Pinpoint the cell where the given text exists, returning its (x, y) midpoint coordinate. 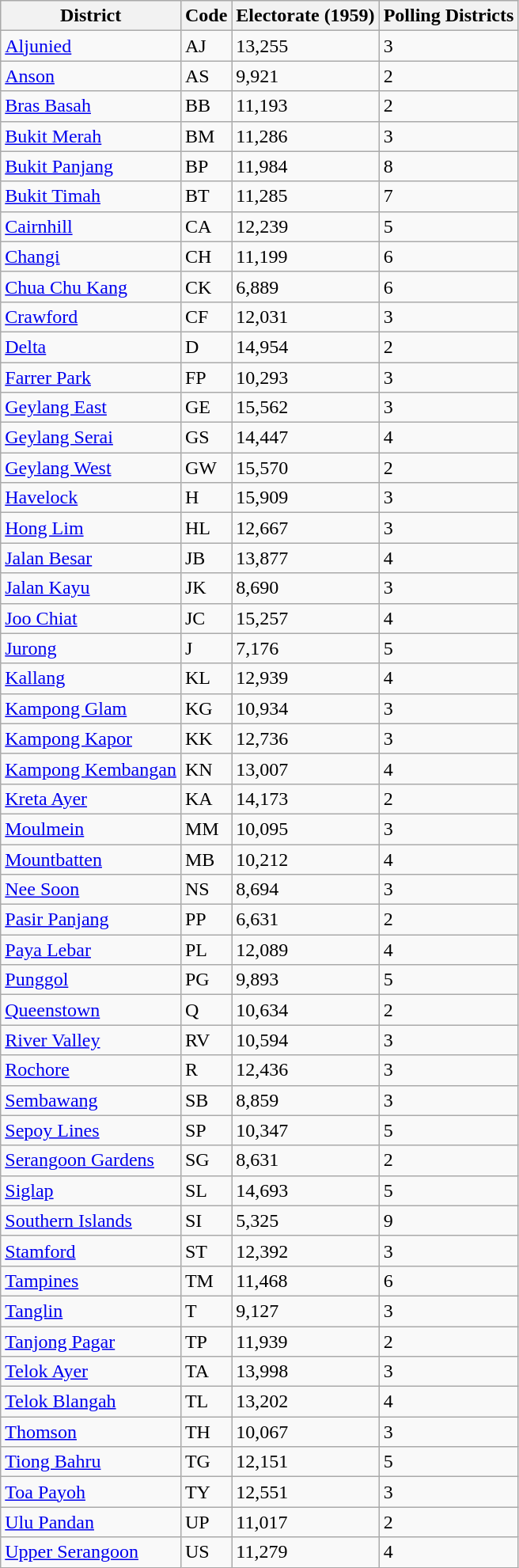
TA (206, 1372)
Delta (91, 347)
Sembawang (91, 1100)
Havelock (91, 498)
RV (206, 1040)
12,392 (305, 1251)
14,447 (305, 438)
Joo Chiat (91, 618)
11,017 (305, 1522)
SB (206, 1100)
15,562 (305, 408)
9,893 (305, 980)
Jurong (91, 648)
Moulmein (91, 829)
JK (206, 588)
PL (206, 950)
5,325 (305, 1221)
Tampines (91, 1281)
SP (206, 1130)
CF (206, 317)
9,127 (305, 1311)
TP (206, 1342)
CA (206, 226)
12,736 (305, 738)
10,212 (305, 859)
CH (206, 256)
R (206, 1070)
CK (206, 287)
BP (206, 166)
Toa Payoh (91, 1492)
Bukit Panjang (91, 166)
13,877 (305, 558)
SI (206, 1221)
Nee Soon (91, 890)
River Valley (91, 1040)
H (206, 498)
Polling Districts (449, 16)
KG (206, 708)
Anson (91, 76)
Punggol (91, 980)
13,998 (305, 1372)
JC (206, 618)
PP (206, 920)
Queenstown (91, 1010)
FP (206, 378)
NS (206, 890)
Bras Basah (91, 106)
AJ (206, 46)
10,594 (305, 1040)
7,176 (305, 648)
11,286 (305, 136)
Tanglin (91, 1311)
8 (449, 166)
12,239 (305, 226)
Paya Lebar (91, 950)
District (91, 16)
10,634 (305, 1010)
PG (206, 980)
KA (206, 799)
15,909 (305, 498)
10,067 (305, 1432)
KN (206, 769)
SL (206, 1190)
Telok Ayer (91, 1372)
SG (206, 1160)
13,255 (305, 46)
TY (206, 1492)
6,889 (305, 287)
9 (449, 1221)
HL (206, 528)
8,694 (305, 890)
Stamford (91, 1251)
7 (449, 196)
AS (206, 76)
10,095 (305, 829)
13,202 (305, 1402)
T (206, 1311)
Aljunied (91, 46)
Ulu Pandan (91, 1522)
Siglap (91, 1190)
13,007 (305, 769)
Geylang East (91, 408)
BM (206, 136)
11,939 (305, 1342)
12,436 (305, 1070)
8,690 (305, 588)
Hong Lim (91, 528)
Cairnhill (91, 226)
14,173 (305, 799)
Serangoon Gardens (91, 1160)
Kampong Kembangan (91, 769)
8,631 (305, 1160)
Kampong Kapor (91, 738)
Jalan Besar (91, 558)
Sepoy Lines (91, 1130)
TM (206, 1281)
BT (206, 196)
Southern Islands (91, 1221)
12,151 (305, 1462)
BB (206, 106)
MB (206, 859)
GE (206, 408)
12,939 (305, 678)
Changi (91, 256)
Crawford (91, 317)
Chua Chu Kang (91, 287)
J (206, 648)
Upper Serangoon (91, 1552)
Q (206, 1010)
Bukit Merah (91, 136)
11,984 (305, 166)
GW (206, 468)
TG (206, 1462)
Farrer Park (91, 378)
10,934 (305, 708)
11,193 (305, 106)
UP (206, 1522)
12,089 (305, 950)
JB (206, 558)
TL (206, 1402)
Kreta Ayer (91, 799)
KK (206, 738)
6,631 (305, 920)
8,859 (305, 1100)
US (206, 1552)
15,570 (305, 468)
11,199 (305, 256)
ST (206, 1251)
Jalan Kayu (91, 588)
Rochore (91, 1070)
Mountbatten (91, 859)
11,468 (305, 1281)
D (206, 347)
Thomson (91, 1432)
Kallang (91, 678)
12,667 (305, 528)
11,285 (305, 196)
Electorate (1959) (305, 16)
Tanjong Pagar (91, 1342)
10,293 (305, 378)
14,954 (305, 347)
Telok Blangah (91, 1402)
TH (206, 1432)
Code (206, 16)
10,347 (305, 1130)
KL (206, 678)
12,551 (305, 1492)
12,031 (305, 317)
MM (206, 829)
14,693 (305, 1190)
Bukit Timah (91, 196)
15,257 (305, 618)
GS (206, 438)
Tiong Bahru (91, 1462)
11,279 (305, 1552)
Geylang West (91, 468)
Kampong Glam (91, 708)
Geylang Serai (91, 438)
Pasir Panjang (91, 920)
9,921 (305, 76)
